For the text-containing cell, return its midpoint in [x, y] coordinate format. 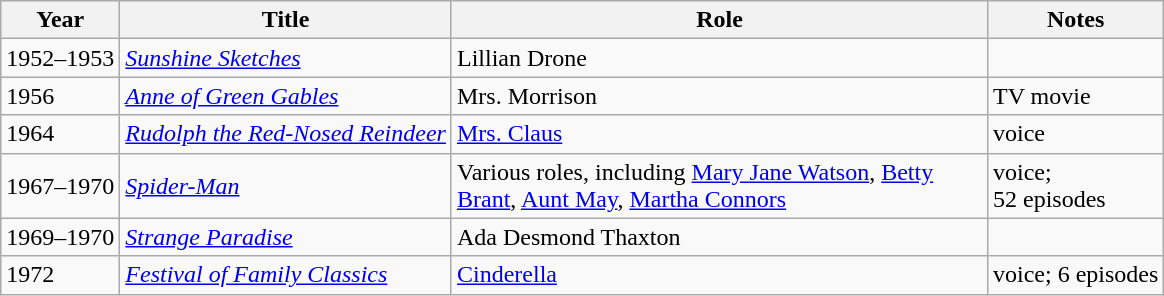
1967–1970 [60, 186]
Notes [1076, 20]
Mrs. Claus [719, 134]
Lillian Drone [719, 58]
Role [719, 20]
Year [60, 20]
Festival of Family Classics [286, 275]
Sunshine Sketches [286, 58]
1969–1970 [60, 237]
Title [286, 20]
Ada Desmond Thaxton [719, 237]
1972 [60, 275]
1952–1953 [60, 58]
TV movie [1076, 96]
Spider-Man [286, 186]
1964 [60, 134]
voice [1076, 134]
Anne of Green Gables [286, 96]
Mrs. Morrison [719, 96]
Cinderella [719, 275]
voice; 6 episodes [1076, 275]
voice;52 episodes [1076, 186]
Rudolph the Red-Nosed Reindeer [286, 134]
Strange Paradise [286, 237]
Various roles, including Mary Jane Watson, Betty Brant, Aunt May, Martha Connors [719, 186]
1956 [60, 96]
